Provide the [x, y] coordinate of the cell's center where the given text is located.  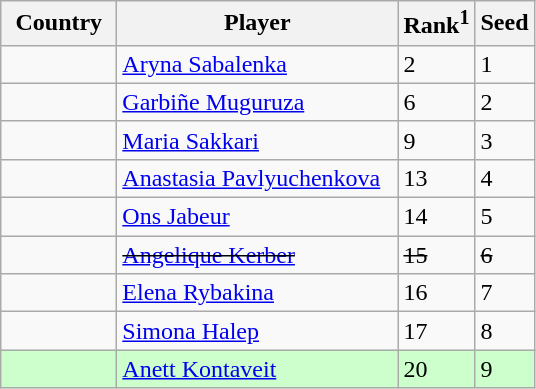
Seed [504, 24]
Elena Rybakina [258, 293]
8 [504, 331]
17 [436, 331]
16 [436, 293]
15 [436, 255]
4 [504, 178]
7 [504, 293]
14 [436, 217]
Ons Jabeur [258, 217]
Rank1 [436, 24]
3 [504, 140]
Anett Kontaveit [258, 369]
Garbiñe Muguruza [258, 102]
Angelique Kerber [258, 255]
20 [436, 369]
Aryna Sabalenka [258, 64]
5 [504, 217]
Simona Halep [258, 331]
1 [504, 64]
13 [436, 178]
Player [258, 24]
Maria Sakkari [258, 140]
Country [59, 24]
Anastasia Pavlyuchenkova [258, 178]
